Extract the (x, y) coordinate from the center of the cell holding the provided text.  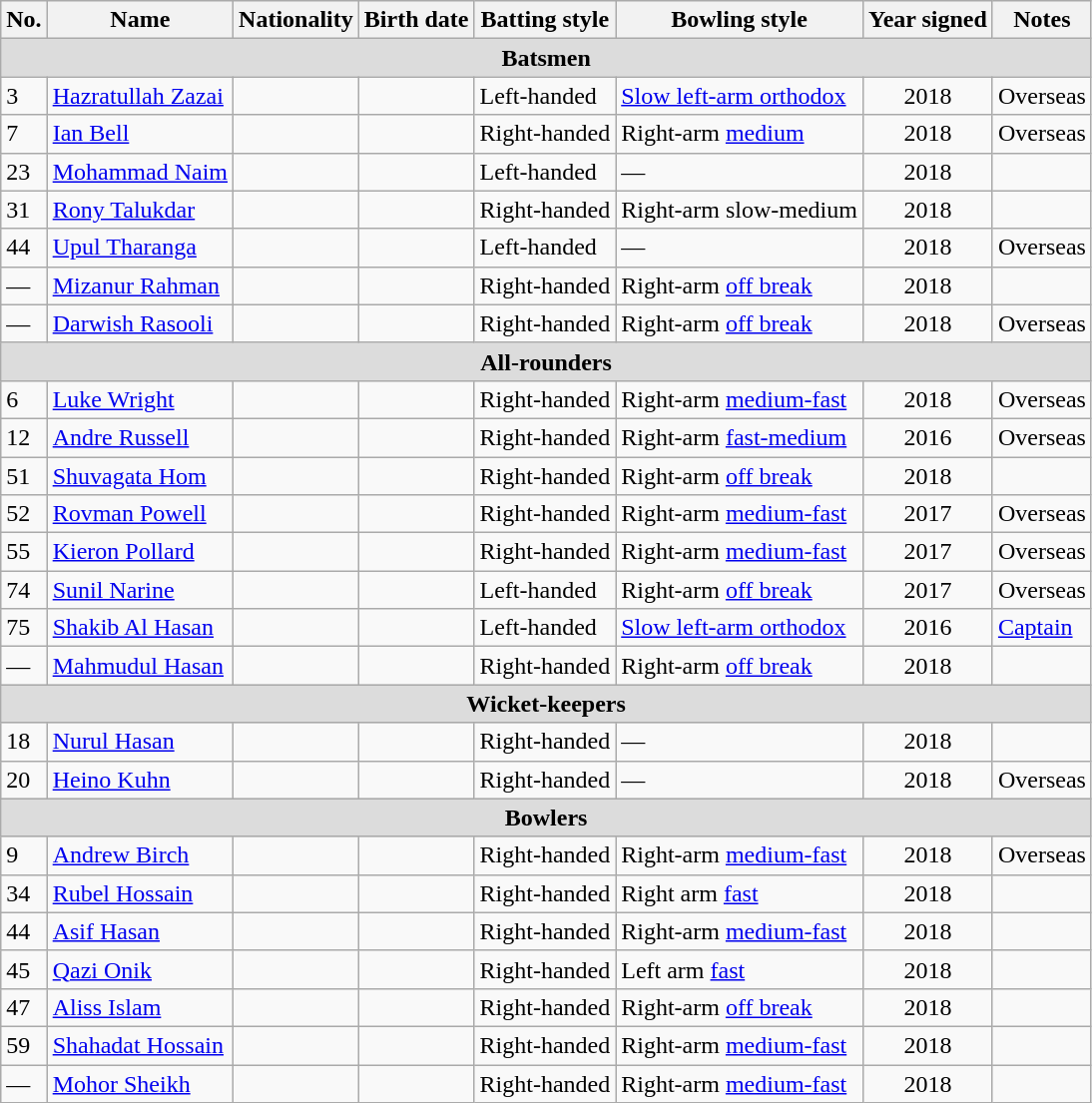
Kieron Pollard (140, 552)
Year signed (927, 20)
Andre Russell (140, 437)
20 (24, 780)
Rony Talukdar (140, 210)
31 (24, 210)
Captain (1042, 628)
Mizanur Rahman (140, 285)
47 (24, 1007)
Andrew Birch (140, 855)
Darwish Rasooli (140, 323)
51 (24, 476)
45 (24, 969)
Rubel Hossain (140, 893)
Aliss Islam (140, 1007)
9 (24, 855)
Shakib Al Hasan (140, 628)
Hazratullah Zazai (140, 96)
Shuvagata Hom (140, 476)
Asif Hasan (140, 931)
No. (24, 20)
Rovman Powell (140, 514)
12 (24, 437)
Sunil Narine (140, 590)
Bowling style (740, 20)
Mohor Sheikh (140, 1083)
6 (24, 399)
74 (24, 590)
Mahmudul Hasan (140, 666)
52 (24, 514)
59 (24, 1045)
Left arm fast (740, 969)
Name (140, 20)
Mohammad Naim (140, 172)
Nurul Hasan (140, 742)
23 (24, 172)
7 (24, 134)
34 (24, 893)
Shahadat Hossain (140, 1045)
Right-arm medium (740, 134)
Wicket-keepers (547, 704)
Ian Bell (140, 134)
Batting style (545, 20)
75 (24, 628)
All-rounders (547, 361)
Right-arm slow-medium (740, 210)
Luke Wright (140, 399)
Upul Tharanga (140, 248)
Bowlers (547, 818)
Right-arm fast-medium (740, 437)
Qazi Onik (140, 969)
55 (24, 552)
Notes (1042, 20)
3 (24, 96)
Heino Kuhn (140, 780)
Batsmen (547, 58)
Nationality (296, 20)
Right arm fast (740, 893)
18 (24, 742)
Birth date (416, 20)
